For the text-containing cell, return its midpoint in [X, Y] coordinate format. 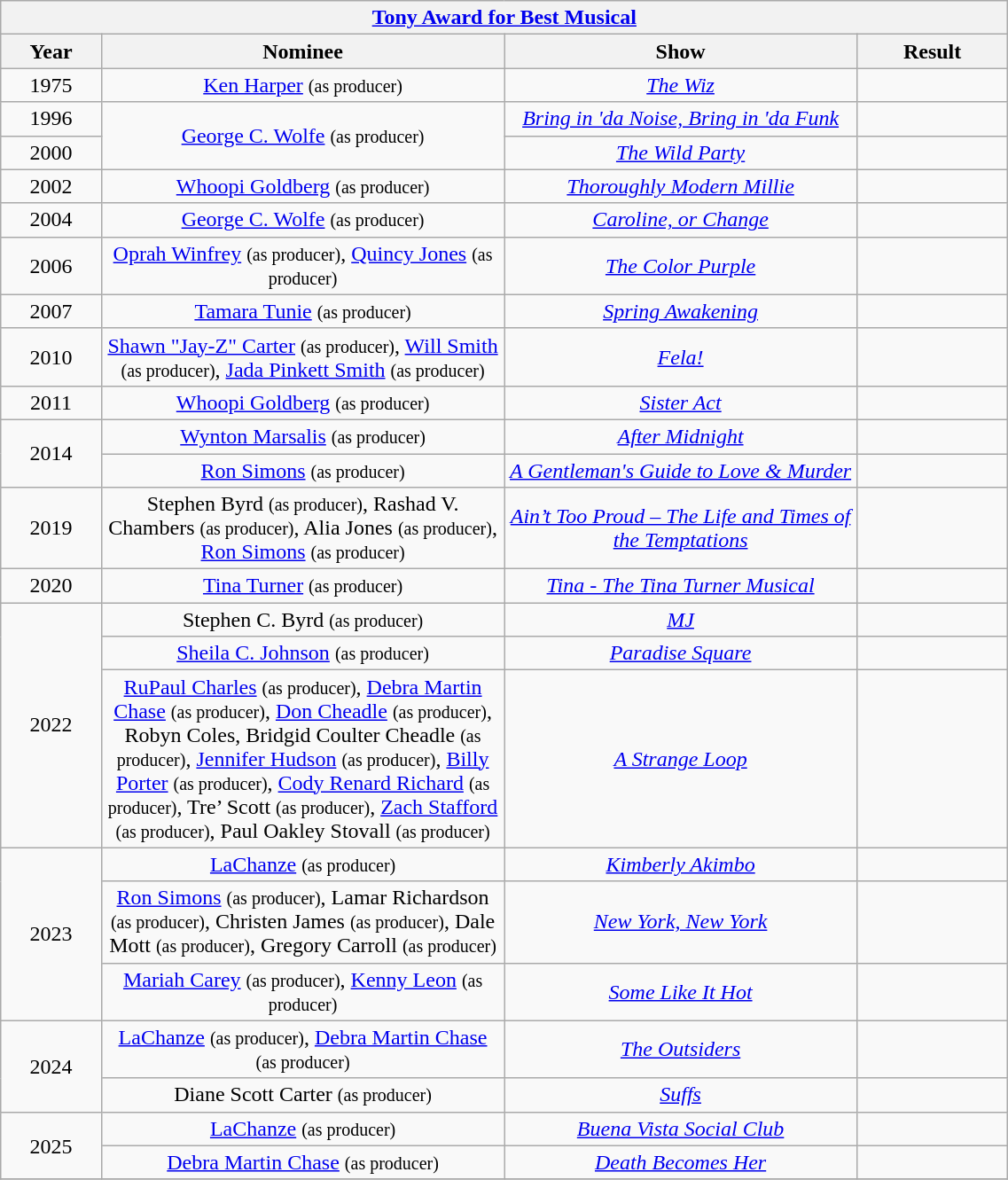
Tamara Tunie (as producer) [302, 311]
The Color Purple [681, 266]
LaChanze (as producer), Debra Martin Chase (as producer) [302, 1050]
Bring in 'da Noise, Bring in 'da Funk [681, 119]
Ain’t Too Proud – The Life and Times of the Temptations [681, 528]
Paradise Square [681, 653]
Spring Awakening [681, 311]
Death Becomes Her [681, 1162]
Nominee [302, 51]
After Midnight [681, 436]
2010 [51, 356]
Diane Scott Carter (as producer) [302, 1095]
Stephen C. Byrd (as producer) [302, 620]
Kimberly Akimbo [681, 864]
Ron Simons (as producer), Lamar Richardson (as producer), Christen James (as producer), Dale Mott (as producer), Gregory Carroll (as producer) [302, 922]
Suffs [681, 1095]
2020 [51, 586]
2014 [51, 453]
2004 [51, 220]
Oprah Winfrey (as producer), Quincy Jones (as producer) [302, 266]
Wynton Marsalis (as producer) [302, 436]
2023 [51, 934]
Tina Turner (as producer) [302, 586]
Caroline, or Change [681, 220]
Result [932, 51]
The Wiz [681, 85]
2022 [51, 725]
2025 [51, 1145]
Tina - The Tina Turner Musical [681, 586]
The Wild Party [681, 152]
Year [51, 51]
2007 [51, 311]
New York, New York [681, 922]
2024 [51, 1066]
Ken Harper (as producer) [302, 85]
Buena Vista Social Club [681, 1129]
Sister Act [681, 402]
Shawn "Jay-Z" Carter (as producer), Will Smith (as producer), Jada Pinkett Smith (as producer) [302, 356]
The Outsiders [681, 1050]
2011 [51, 402]
2006 [51, 266]
A Strange Loop [681, 759]
A Gentleman's Guide to Love & Murder [681, 471]
Some Like It Hot [681, 991]
2019 [51, 528]
1996 [51, 119]
2000 [51, 152]
Debra Martin Chase (as producer) [302, 1162]
MJ [681, 620]
Ron Simons (as producer) [302, 471]
1975 [51, 85]
Sheila C. Johnson (as producer) [302, 653]
Thoroughly Modern Millie [681, 186]
Show [681, 51]
Mariah Carey (as producer), Kenny Leon (as producer) [302, 991]
Stephen Byrd (as producer), Rashad V. Chambers (as producer), Alia Jones (as producer), Ron Simons (as producer) [302, 528]
Fela! [681, 356]
2002 [51, 186]
Tony Award for Best Musical [504, 18]
